Pinpoint the cell where the given text exists, returning its (x, y) midpoint coordinate. 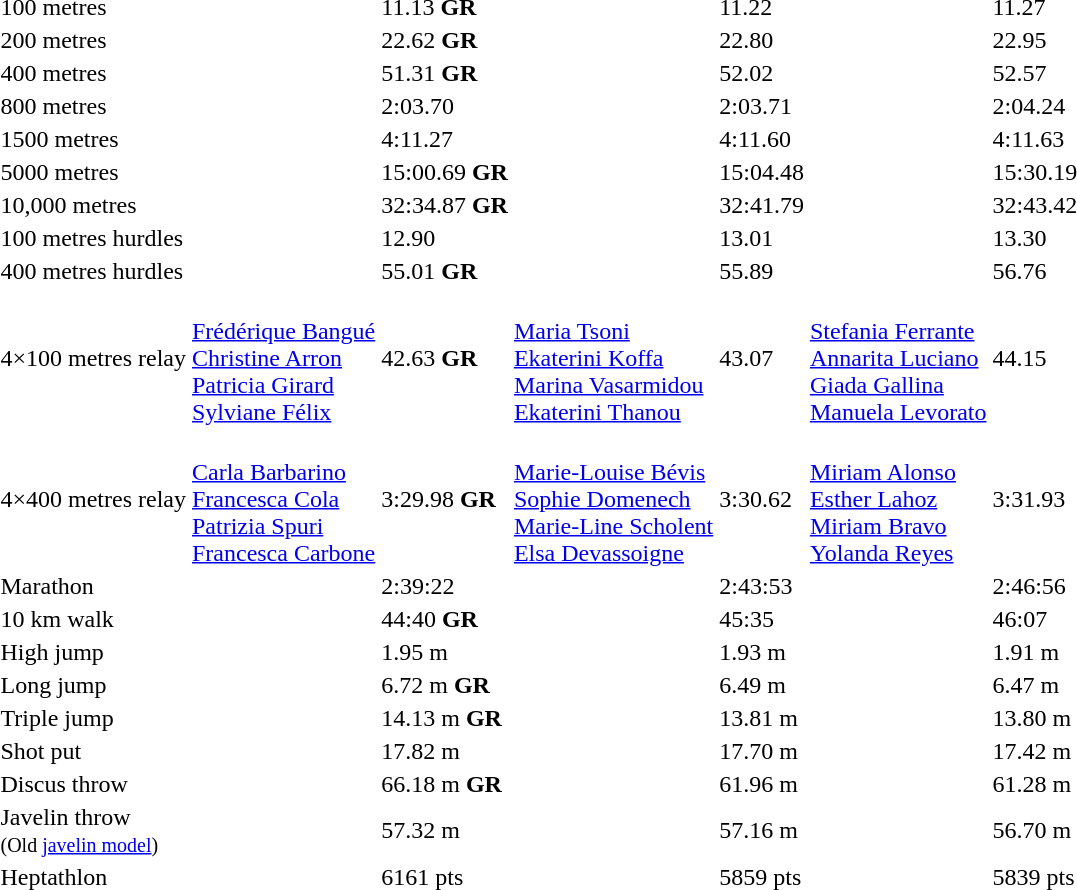
6.72 m GR (445, 685)
2:39:22 (445, 586)
17.82 m (445, 751)
32:34.87 GR (445, 205)
3:30.62 (762, 499)
17.70 m (762, 751)
2:03.71 (762, 106)
Miriam AlonsoEsther LahozMiriam BravoYolanda Reyes (898, 499)
2:03.70 (445, 106)
1.93 m (762, 652)
44:40 GR (445, 619)
3:29.98 GR (445, 499)
4:11.60 (762, 139)
Stefania FerranteAnnarita LucianoGiada GallinaManuela Levorato (898, 358)
12.90 (445, 238)
51.31 GR (445, 73)
32:41.79 (762, 205)
43.07 (762, 358)
13.01 (762, 238)
14.13 m GR (445, 718)
1.95 m (445, 652)
6.49 m (762, 685)
Carla BarbarinoFrancesca ColaPatrizia SpuriFrancesca Carbone (283, 499)
15:00.69 GR (445, 172)
22.62 GR (445, 40)
2:43:53 (762, 586)
55.89 (762, 271)
22.80 (762, 40)
45:35 (762, 619)
13.81 m (762, 718)
Frédérique BanguéChristine ArronPatricia GirardSylviane Félix (283, 358)
4:11.27 (445, 139)
66.18 m GR (445, 784)
61.96 m (762, 784)
15:04.48 (762, 172)
Marie-Louise BévisSophie DomenechMarie-Line ScholentElsa Devassoigne (613, 499)
42.63 GR (445, 358)
52.02 (762, 73)
57.16 m (762, 830)
57.32 m (445, 830)
55.01 GR (445, 271)
Maria TsoniEkaterini KoffaMarina VasarmidouEkaterini Thanou (613, 358)
